Determine the [X, Y] coordinate at the center of the cell enclosing the given text.  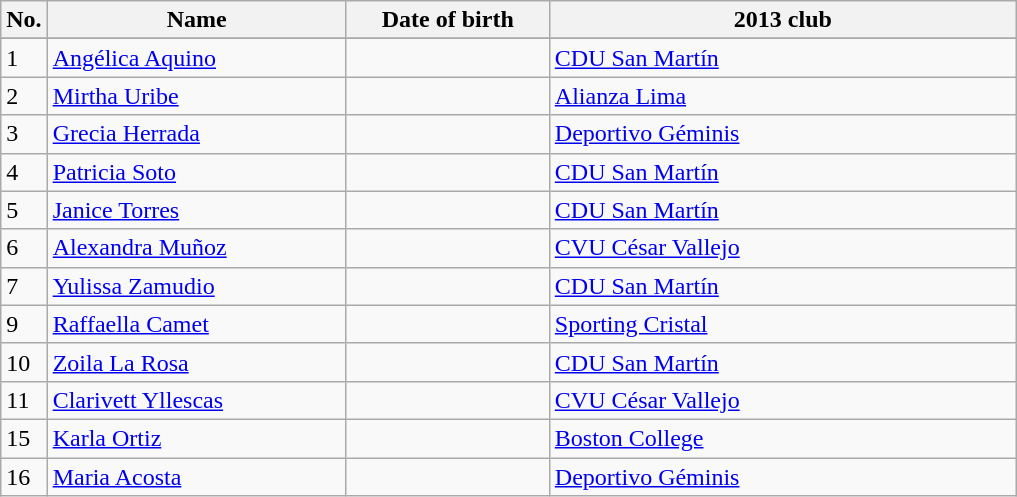
7 [24, 286]
10 [24, 362]
Name [196, 20]
No. [24, 20]
Karla Ortiz [196, 438]
Yulissa Zamudio [196, 286]
9 [24, 324]
Janice Torres [196, 210]
11 [24, 400]
16 [24, 477]
Sporting Cristal [782, 324]
5 [24, 210]
Grecia Herrada [196, 134]
Patricia Soto [196, 172]
Clarivett Yllescas [196, 400]
Angélica Aquino [196, 58]
Zoila La Rosa [196, 362]
Alianza Lima [782, 96]
15 [24, 438]
Alexandra Muñoz [196, 248]
3 [24, 134]
1 [24, 58]
Raffaella Camet [196, 324]
Boston College [782, 438]
6 [24, 248]
2 [24, 96]
Date of birth [448, 20]
Maria Acosta [196, 477]
2013 club [782, 20]
Mirtha Uribe [196, 96]
4 [24, 172]
